Pinpoint the cell where the given text exists, returning its [x, y] midpoint coordinate. 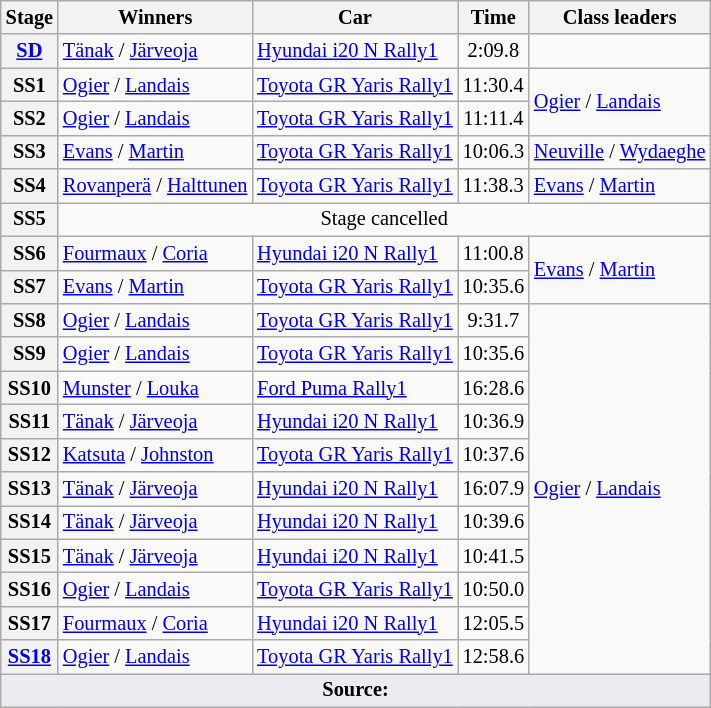
SS12 [30, 455]
SS11 [30, 421]
SS6 [30, 253]
SS3 [30, 152]
Stage cancelled [384, 219]
12:58.6 [494, 657]
10:37.6 [494, 455]
Class leaders [620, 17]
Stage [30, 17]
Winners [155, 17]
SS2 [30, 118]
Time [494, 17]
SS18 [30, 657]
2:09.8 [494, 51]
12:05.5 [494, 623]
SS7 [30, 287]
SS4 [30, 186]
16:07.9 [494, 489]
Munster / Louka [155, 388]
SS10 [30, 388]
Car [354, 17]
Neuville / Wydaeghe [620, 152]
10:06.3 [494, 152]
SS1 [30, 85]
SS15 [30, 556]
SD [30, 51]
16:28.6 [494, 388]
11:38.3 [494, 186]
SS13 [30, 489]
11:30.4 [494, 85]
SS17 [30, 623]
9:31.7 [494, 320]
Rovanperä / Halttunen [155, 186]
SS9 [30, 354]
10:41.5 [494, 556]
10:39.6 [494, 522]
10:36.9 [494, 421]
10:50.0 [494, 589]
Ford Puma Rally1 [354, 388]
Source: [356, 690]
SS8 [30, 320]
SS5 [30, 219]
11:00.8 [494, 253]
11:11.4 [494, 118]
Katsuta / Johnston [155, 455]
SS14 [30, 522]
SS16 [30, 589]
